Return the [x, y] coordinate for the center point of the cell that contains the specified text.  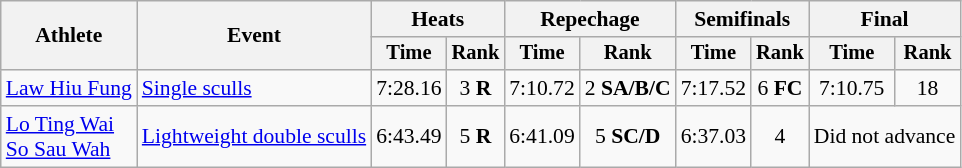
3 R [476, 88]
Semifinals [742, 19]
6:37.03 [714, 136]
Lightweight double sculls [254, 136]
5 SC/D [628, 136]
4 [780, 136]
7:10.72 [542, 88]
6:41.09 [542, 136]
Athlete [69, 36]
7:17.52 [714, 88]
Lo Ting WaiSo Sau Wah [69, 136]
7:10.75 [852, 88]
5 R [476, 136]
6:43.49 [408, 136]
Final [885, 19]
Law Hiu Fung [69, 88]
Event [254, 36]
Heats [438, 19]
7:28.16 [408, 88]
Repechage [590, 19]
18 [928, 88]
Single sculls [254, 88]
6 FC [780, 88]
Did not advance [885, 136]
2 SA/B/C [628, 88]
